Scan for the cell matching the given text and deliver its [x, y] coordinate at center. 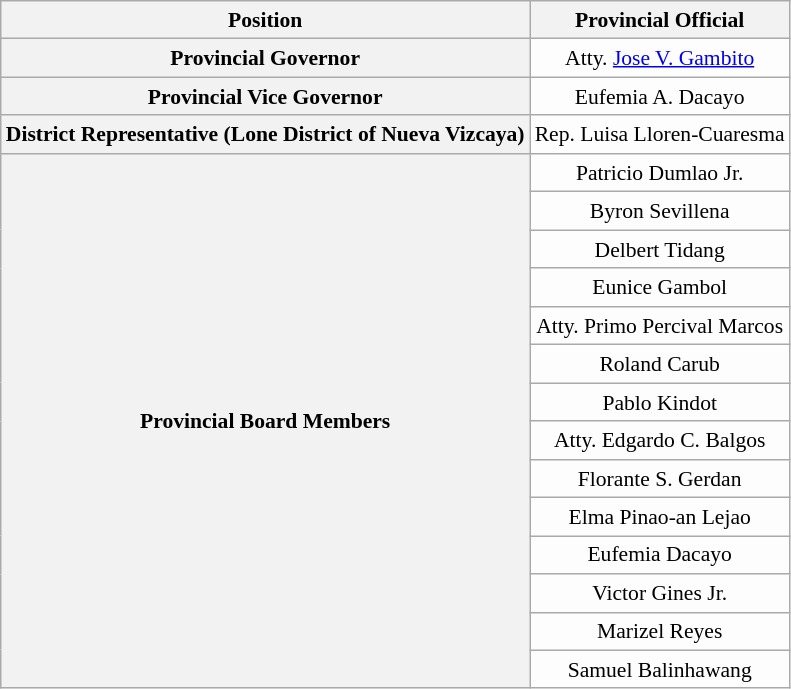
Victor Gines Jr. [660, 593]
Atty. Primo Percival Marcos [660, 326]
District Representative (Lone District of Nueva Vizcaya) [266, 135]
Florante S. Gerdan [660, 479]
Provincial Board Members [266, 422]
Rep. Luisa Lloren-Cuaresma [660, 135]
Patricio Dumlao Jr. [660, 173]
Provincial Official [660, 20]
Delbert Tidang [660, 249]
Eunice Gambol [660, 288]
Pablo Kindot [660, 402]
Samuel Balinhawang [660, 670]
Eufemia Dacayo [660, 555]
Provincial Vice Governor [266, 97]
Position [266, 20]
Eufemia A. Dacayo [660, 97]
Provincial Governor [266, 58]
Atty. Edgardo C. Balgos [660, 440]
Elma Pinao-an Lejao [660, 517]
Byron Sevillena [660, 211]
Marizel Reyes [660, 631]
Roland Carub [660, 364]
Atty. Jose V. Gambito [660, 58]
